Extract the [X, Y] coordinate from the center of the cell holding the provided text.  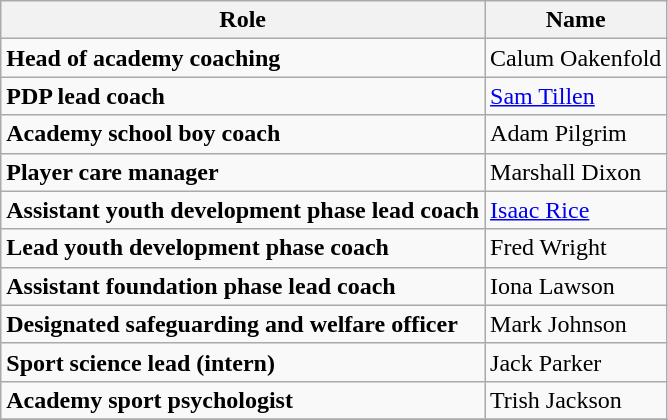
Name [576, 20]
Role [243, 20]
Academy sport psychologist [243, 400]
Fred Wright [576, 248]
Head of academy coaching [243, 58]
Assistant youth development phase lead coach [243, 210]
Academy school boy coach [243, 134]
PDP lead coach [243, 96]
Calum Oakenfold [576, 58]
Iona Lawson [576, 286]
Designated safeguarding and welfare officer [243, 324]
Player care manager [243, 172]
Mark Johnson [576, 324]
Adam Pilgrim [576, 134]
Sam Tillen [576, 96]
Isaac Rice [576, 210]
Jack Parker [576, 362]
Trish Jackson [576, 400]
Marshall Dixon [576, 172]
Sport science lead (intern) [243, 362]
Assistant foundation phase lead coach [243, 286]
Lead youth development phase coach [243, 248]
